Return the (x, y) coordinate for the center point of the cell that contains the specified text.  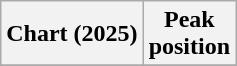
Peakposition (189, 34)
Chart (2025) (72, 34)
